Identify which cell holds the provided text, then report its [x, y] central coordinate. 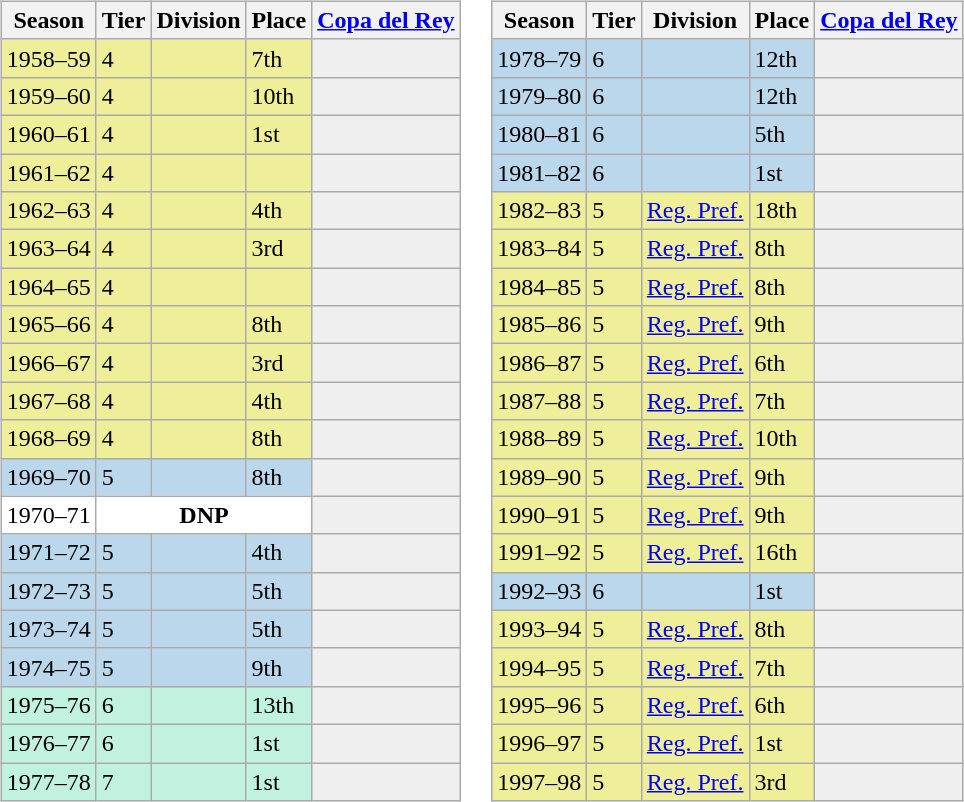
1983–84 [540, 249]
1968–69 [48, 439]
1972–73 [48, 591]
1979–80 [540, 96]
1980–81 [540, 134]
1971–72 [48, 553]
1984–85 [540, 287]
1978–79 [540, 58]
1966–67 [48, 363]
1996–97 [540, 743]
1995–96 [540, 705]
1967–68 [48, 401]
1988–89 [540, 439]
1981–82 [540, 173]
1991–92 [540, 553]
DNP [204, 515]
1969–70 [48, 477]
1958–59 [48, 58]
1962–63 [48, 211]
1970–71 [48, 515]
1964–65 [48, 287]
1993–94 [540, 629]
1992–93 [540, 591]
7 [124, 781]
1997–98 [540, 781]
1976–77 [48, 743]
1960–61 [48, 134]
1985–86 [540, 325]
1977–78 [48, 781]
1959–60 [48, 96]
1961–62 [48, 173]
16th [782, 553]
1963–64 [48, 249]
1965–66 [48, 325]
1994–95 [540, 667]
1974–75 [48, 667]
1990–91 [540, 515]
1987–88 [540, 401]
13th [279, 705]
1989–90 [540, 477]
1986–87 [540, 363]
18th [782, 211]
1973–74 [48, 629]
1982–83 [540, 211]
1975–76 [48, 705]
